From the cell containing the given text, extract its center point as (x, y) coordinate. 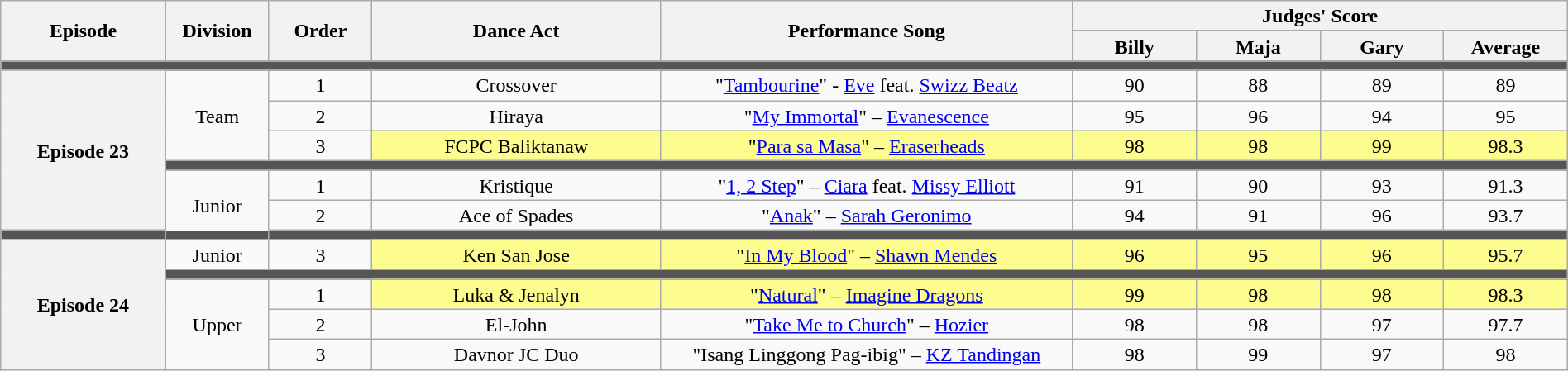
Episode 23 (83, 150)
97.7 (1506, 324)
Team (217, 116)
Billy (1135, 46)
"1, 2 Step" – Ciara feat. Missy Elliott (867, 185)
Ace of Spades (516, 215)
Episode (83, 31)
93 (1382, 185)
Davnor JC Duo (516, 355)
Episode 24 (83, 304)
Judges' Score (1320, 17)
"Anak" – Sarah Geronimo (867, 215)
"Natural" – Imagine Dragons (867, 294)
Kristique (516, 185)
"Isang Linggong Pag-ibig" – KZ Tandingan (867, 355)
Crossover (516, 86)
Upper (217, 325)
Hiraya (516, 116)
Division (217, 31)
Order (321, 31)
Ken San Jose (516, 254)
Maja (1259, 46)
"Take Me to Church" – Hozier (867, 324)
"Tambourine" - Eve feat. Swizz Beatz (867, 86)
95.7 (1506, 254)
93.7 (1506, 215)
Dance Act (516, 31)
Luka & Jenalyn (516, 294)
"My Immortal" – Evanescence (867, 116)
FCPC Baliktanaw (516, 145)
88 (1259, 86)
"In My Blood" – Shawn Mendes (867, 254)
Gary (1382, 46)
Performance Song (867, 31)
91.3 (1506, 185)
Average (1506, 46)
"Para sa Masa" – Eraserheads (867, 145)
El-John (516, 324)
